Detect which cell encompasses the target text, then output its (X, Y) center coordinate. 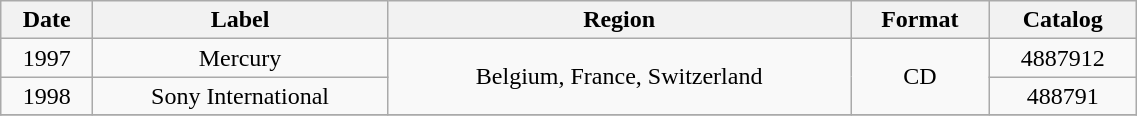
Belgium, France, Switzerland (619, 77)
1997 (47, 58)
488791 (1063, 96)
CD (920, 77)
Sony International (240, 96)
1998 (47, 96)
Label (240, 20)
Mercury (240, 58)
Format (920, 20)
Date (47, 20)
4887912 (1063, 58)
Catalog (1063, 20)
Region (619, 20)
